Determine the [X, Y] coordinate at the center of the cell enclosing the given text.  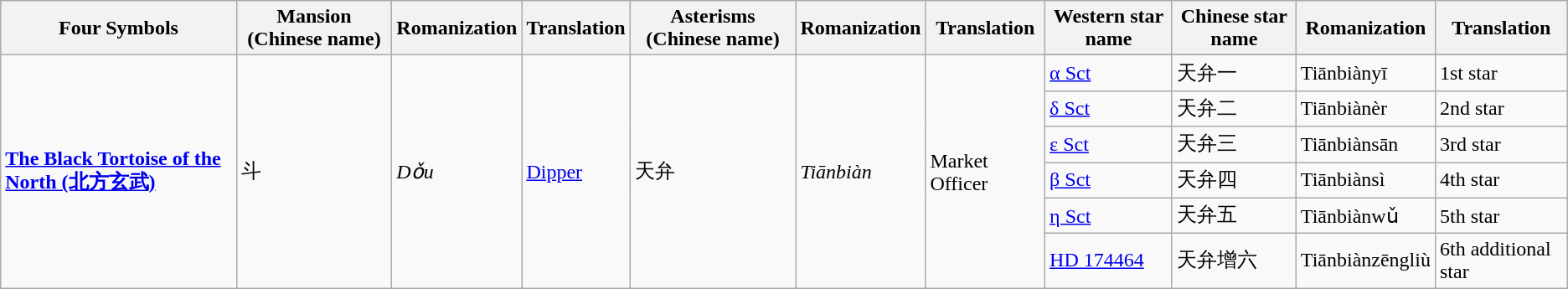
Mansion (Chinese name) [314, 28]
Market Officer [985, 172]
HD 174464 [1109, 261]
Tiānbiànèr [1365, 109]
ε Sct [1109, 144]
6th additional star [1501, 261]
4th star [1501, 181]
Tiānbiàn [861, 172]
β Sct [1109, 181]
α Sct [1109, 74]
5th star [1501, 216]
Four Symbols [119, 28]
1st star [1501, 74]
天弁二 [1234, 109]
天弁增六 [1234, 261]
δ Sct [1109, 109]
天弁 [713, 172]
Tiānbiànsì [1365, 181]
Chinese star name [1234, 28]
Tiānbiànzēngliù [1365, 261]
天弁三 [1234, 144]
2nd star [1501, 109]
Asterisms (Chinese name) [713, 28]
Tiānbiànsān [1365, 144]
天弁五 [1234, 216]
Tiānbiànyī [1365, 74]
Dipper [576, 172]
Tiānbiànwǔ [1365, 216]
3rd star [1501, 144]
η Sct [1109, 216]
天弁一 [1234, 74]
天弁四 [1234, 181]
斗 [314, 172]
Western star name [1109, 28]
Dǒu [457, 172]
The Black Tortoise of the North (北方玄武) [119, 172]
